For the text-containing cell, return its midpoint in (x, y) coordinate format. 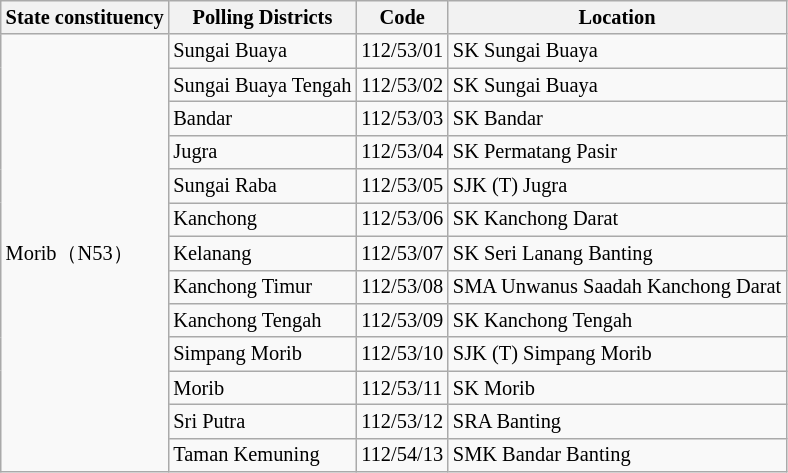
Code (402, 17)
112/53/01 (402, 51)
Sri Putra (262, 421)
Taman Kemuning (262, 455)
112/53/10 (402, 354)
Morib（N53） (85, 253)
Polling Districts (262, 17)
Bandar (262, 118)
SRA Banting (617, 421)
Morib (262, 388)
Jugra (262, 152)
Kanchong (262, 219)
112/53/06 (402, 219)
Simpang Morib (262, 354)
SK Kanchong Tengah (617, 320)
112/53/02 (402, 85)
SK Kanchong Darat (617, 219)
SK Morib (617, 388)
SK Bandar (617, 118)
Sungai Buaya Tengah (262, 85)
112/54/13 (402, 455)
112/53/12 (402, 421)
112/53/11 (402, 388)
112/53/05 (402, 186)
SJK (T) Jugra (617, 186)
112/53/03 (402, 118)
SJK (T) Simpang Morib (617, 354)
112/53/04 (402, 152)
Sungai Raba (262, 186)
SK Permatang Pasir (617, 152)
SK Seri Lanang Banting (617, 253)
Kanchong Tengah (262, 320)
SMA Unwanus Saadah Kanchong Darat (617, 287)
Sungai Buaya (262, 51)
112/53/07 (402, 253)
112/53/08 (402, 287)
Kanchong Timur (262, 287)
State constituency (85, 17)
SMK Bandar Banting (617, 455)
112/53/09 (402, 320)
Kelanang (262, 253)
Location (617, 17)
